Output the [X, Y] coordinate of the center of the cell containing the given text.  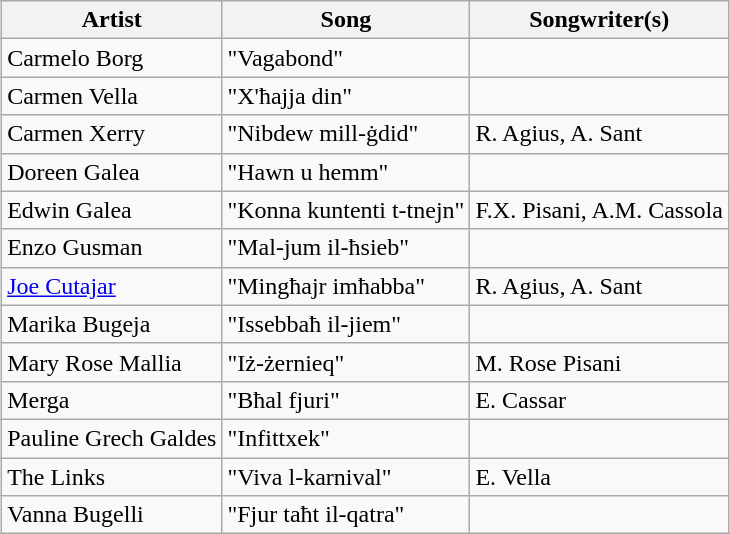
Mary Rose Mallia [112, 362]
Merga [112, 400]
F.X. Pisani, A.M. Cassola [600, 210]
"Mal-jum il-ħsieb" [346, 248]
Vanna Bugelli [112, 515]
Song [346, 20]
"Vagabond" [346, 58]
"Fjur taħt il-qatra" [346, 515]
"Iż-żernieq" [346, 362]
E. Vella [600, 477]
"Bħal fjuri" [346, 400]
"Issebbaħ il-jiem" [346, 324]
"Viva l-karnival" [346, 477]
Carmelo Borg [112, 58]
E. Cassar [600, 400]
Songwriter(s) [600, 20]
Pauline Grech Galdes [112, 438]
"Infittxek" [346, 438]
Joe Cutajar [112, 286]
The Links [112, 477]
"Konna kuntenti t-tnejn" [346, 210]
Edwin Galea [112, 210]
"Nibdew mill-ġdid" [346, 134]
Carmen Vella [112, 96]
Marika Bugeja [112, 324]
Carmen Xerry [112, 134]
Artist [112, 20]
Enzo Gusman [112, 248]
"X'ħajja din" [346, 96]
"Mingħajr imħabba" [346, 286]
Doreen Galea [112, 172]
M. Rose Pisani [600, 362]
"Hawn u hemm" [346, 172]
